Determine the (x, y) coordinate at the center of the cell enclosing the given text.  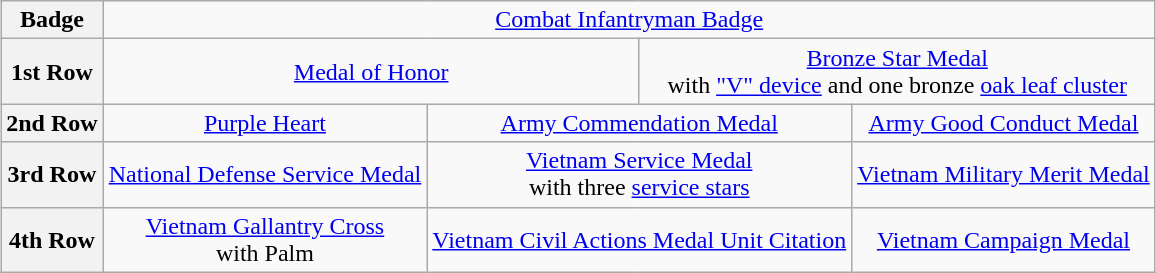
Vietnam Military Merit Medal (1004, 174)
1st Row (52, 72)
Vietnam Civil Actions Medal Unit Citation (640, 240)
National Defense Service Medal (265, 174)
Medal of Honor (371, 72)
Badge (52, 20)
Combat Infantryman Badge (629, 20)
3rd Row (52, 174)
Vietnam Gallantry Crosswith Palm (265, 240)
Purple Heart (265, 123)
4th Row (52, 240)
Vietnam Campaign Medal (1004, 240)
Army Commendation Medal (640, 123)
Bronze Star Medalwith "V" device and one bronze oak leaf cluster (897, 72)
Army Good Conduct Medal (1004, 123)
Vietnam Service Medalwith three service stars (640, 174)
2nd Row (52, 123)
